Extract the (X, Y) coordinate from the center of the cell holding the provided text.  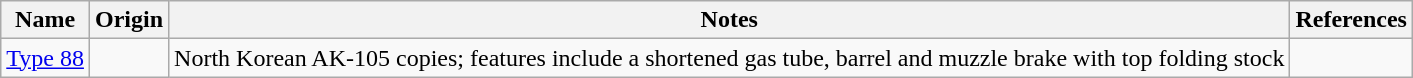
Type 88 (46, 58)
References (1352, 20)
Notes (730, 20)
Origin (128, 20)
North Korean AK-105 copies; features include a shortened gas tube, barrel and muzzle brake with top folding stock (730, 58)
Name (46, 20)
